Scan for the cell matching the given text and deliver its [X, Y] coordinate at center. 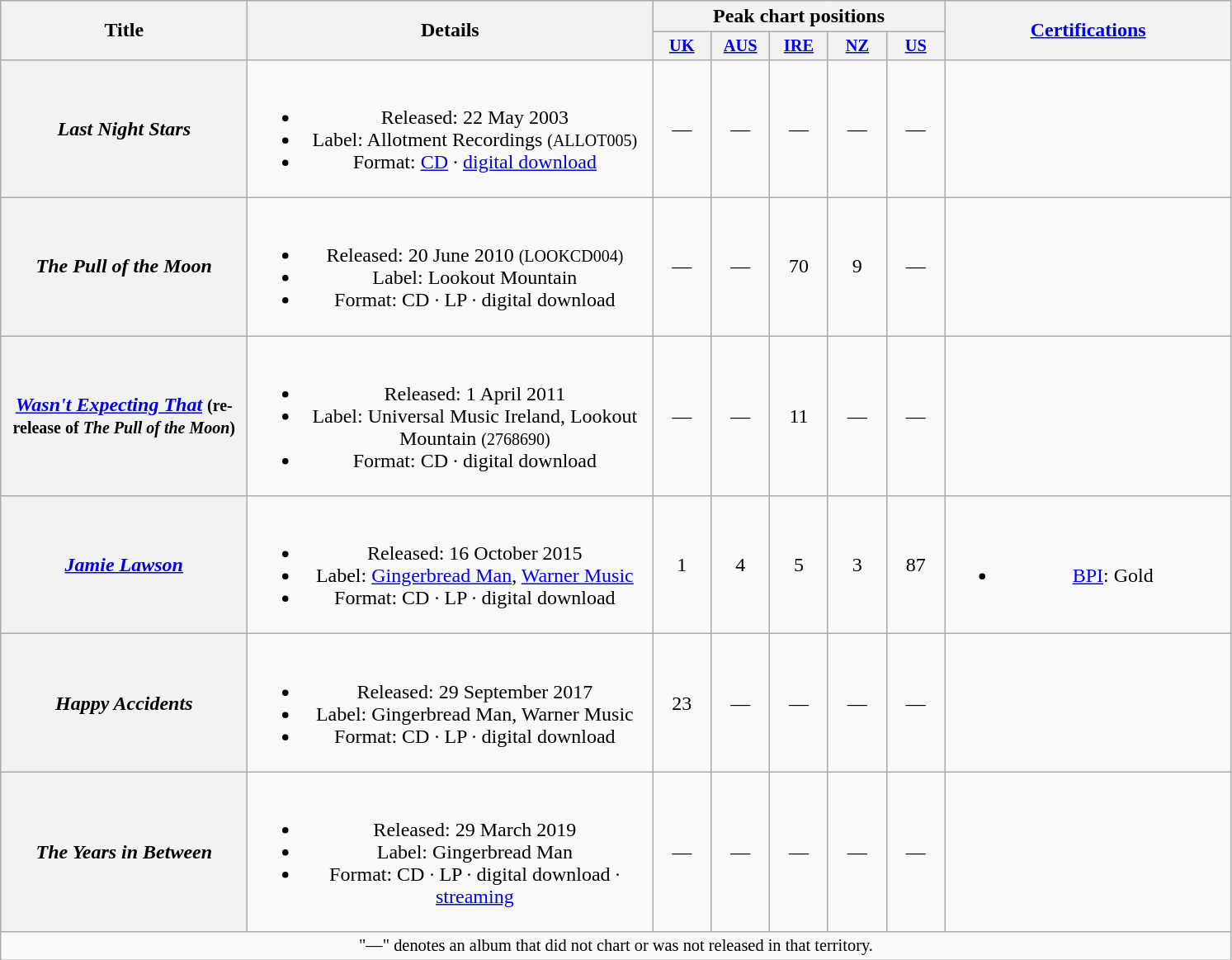
11 [799, 416]
Released: 29 March 2019Label: Gingerbread ManFormat: CD · LP · digital download · streaming [451, 852]
9 [857, 267]
Details [451, 31]
Wasn't Expecting That (re-release of The Pull of the Moon) [124, 416]
"—" denotes an album that did not chart or was not released in that territory. [616, 946]
NZ [857, 46]
Certifications [1088, 31]
Released: 22 May 2003Label: Allotment Recordings (ALLOT005)Format: CD · digital download [451, 129]
23 [682, 703]
The Years in Between [124, 852]
Released: 16 October 2015Label: Gingerbread Man, Warner MusicFormat: CD · LP · digital download [451, 565]
BPI: Gold [1088, 565]
1 [682, 565]
Jamie Lawson [124, 565]
Peak chart positions [799, 17]
Released: 1 April 2011Label: Universal Music Ireland, Lookout Mountain (2768690)Format: CD · digital download [451, 416]
IRE [799, 46]
Released: 29 September 2017Label: Gingerbread Man, Warner MusicFormat: CD · LP · digital download [451, 703]
5 [799, 565]
70 [799, 267]
87 [916, 565]
The Pull of the Moon [124, 267]
Title [124, 31]
3 [857, 565]
UK [682, 46]
4 [741, 565]
AUS [741, 46]
US [916, 46]
Happy Accidents [124, 703]
Last Night Stars [124, 129]
Released: 20 June 2010 (LOOKCD004)Label: Lookout MountainFormat: CD · LP · digital download [451, 267]
